Pinpoint the cell where the given text exists, returning its (X, Y) midpoint coordinate. 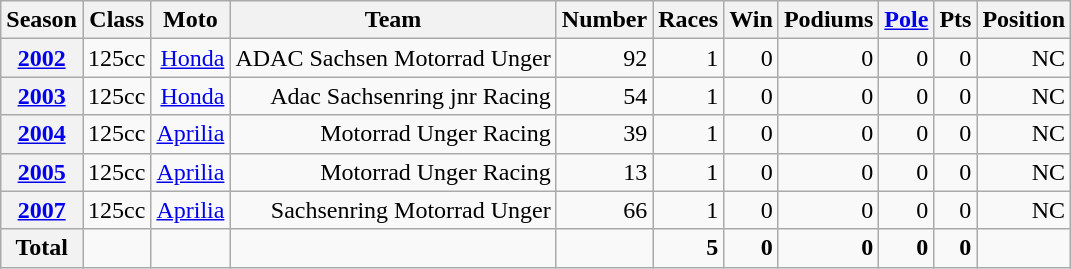
Class (116, 20)
Position (1024, 20)
39 (604, 134)
5 (688, 248)
13 (604, 172)
2002 (42, 58)
92 (604, 58)
ADAC Sachsen Motorrad Unger (393, 58)
54 (604, 96)
Pts (956, 20)
Podiums (828, 20)
Team (393, 20)
Number (604, 20)
Season (42, 20)
2003 (42, 96)
Sachsenring Motorrad Unger (393, 210)
Win (752, 20)
2004 (42, 134)
66 (604, 210)
Pole (906, 20)
2005 (42, 172)
Total (42, 248)
Adac Sachsenring jnr Racing (393, 96)
Races (688, 20)
Moto (190, 20)
2007 (42, 210)
